Find where the given text appears and provide that cell's center as [x, y] coordinate. 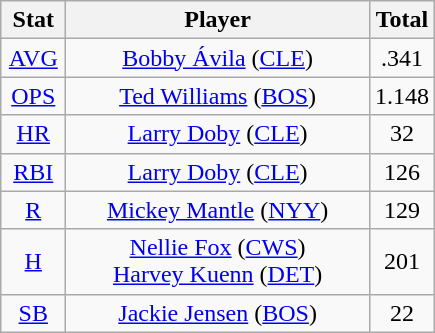
Mickey Mantle (NYY) [218, 210]
AVG [34, 58]
201 [402, 262]
Ted Williams (BOS) [218, 96]
R [34, 210]
Stat [34, 20]
Bobby Ávila (CLE) [218, 58]
Total [402, 20]
Nellie Fox (CWS)Harvey Kuenn (DET) [218, 262]
Player [218, 20]
SB [34, 313]
RBI [34, 172]
HR [34, 134]
22 [402, 313]
H [34, 262]
OPS [34, 96]
Jackie Jensen (BOS) [218, 313]
.341 [402, 58]
32 [402, 134]
1.148 [402, 96]
126 [402, 172]
129 [402, 210]
